Return (X, Y) of the center of cell containing provided text 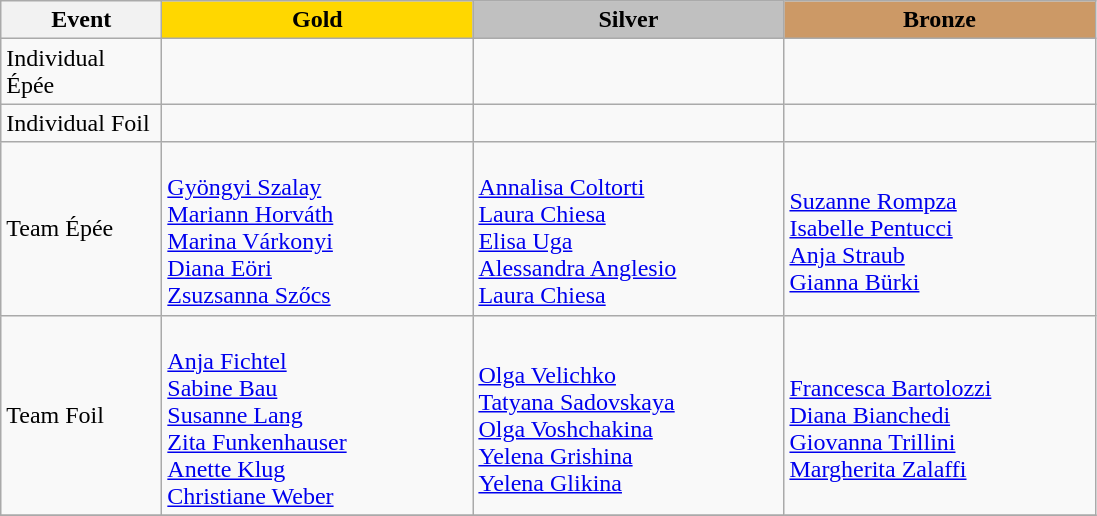
Event (82, 20)
Francesca BartolozziDiana BianchediGiovanna TrilliniMargherita Zalaffi (940, 415)
Gyöngyi SzalayMariann HorváthMarina VárkonyiDiana EöriZsuzsanna Szőcs (318, 228)
Gold (318, 20)
Annalisa ColtortiLaura ChiesaElisa UgaAlessandra AnglesioLaura Chiesa (628, 228)
Anja FichtelSabine BauSusanne LangZita FunkenhauserAnette KlugChristiane Weber (318, 415)
Team Foil (82, 415)
Bronze (940, 20)
Individual Épée (82, 72)
Team Épée (82, 228)
Individual Foil (82, 123)
Silver (628, 20)
Olga VelichkoTatyana SadovskayaOlga VoshchakinaYelena GrishinaYelena Glikina (628, 415)
Suzanne RompzaIsabelle PentucciAnja StraubGianna Bürki (940, 228)
